From the cell containing the given text, extract its center point as [X, Y] coordinate. 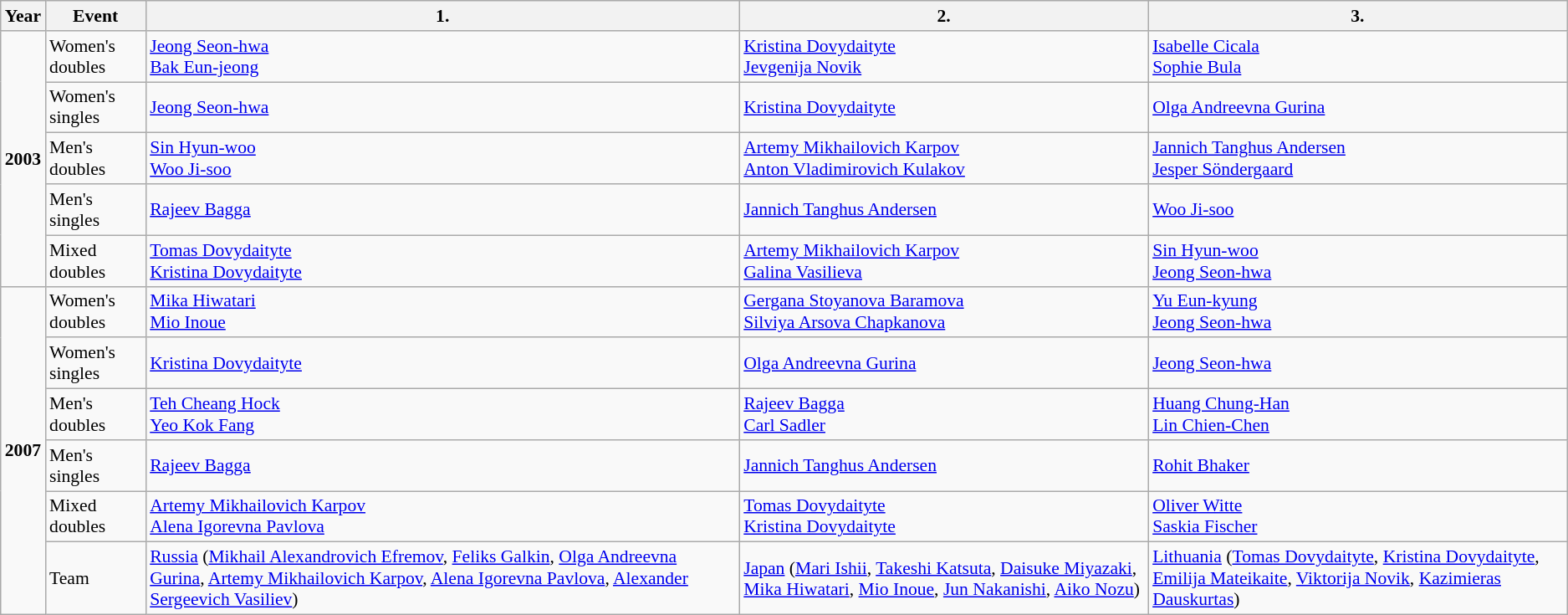
Lithuania (Tomas Dovydaityte, Kristina Dovydaityte, Emilija Mateikaite, Viktorija Novik, Kazimieras Dauskurtas) [1358, 579]
Jeong Seon-hwa Bak Eun-jeong [442, 57]
2003 [23, 159]
Sin Hyun-woo Woo Ji-soo [442, 159]
Artemy Mikhailovich Karpov Galina Vasilieva [943, 261]
Artemy Mikhailovich Karpov Alena Igorevna Pavlova [442, 517]
Year [23, 16]
Yu Eun-kyung Jeong Seon-hwa [1358, 311]
Kristina Dovydaityte Jevgenija Novik [943, 57]
Jannich Tanghus Andersen Jesper Söndergaard [1358, 159]
Japan (Mari Ishii, Takeshi Katsuta, Daisuke Miyazaki, Mika Hiwatari, Mio Inoue, Jun Nakanishi, Aiko Nozu) [943, 579]
Event [95, 16]
Oliver Witte Saskia Fischer [1358, 517]
1. [442, 16]
Isabelle Cicala Sophie Bula [1358, 57]
3. [1358, 16]
Artemy Mikhailovich Karpov Anton Vladimirovich Kulakov [943, 159]
Teh Cheang Hock Yeo Kok Fang [442, 415]
Woo Ji-soo [1358, 209]
2007 [23, 450]
Rajeev Bagga Carl Sadler [943, 415]
Sin Hyun-woo Jeong Seon-hwa [1358, 261]
Gergana Stoyanova Baramova Silviya Arsova Chapkanova [943, 311]
Huang Chung-Han Lin Chien-Chen [1358, 415]
Team [95, 579]
2. [943, 16]
Rohit Bhaker [1358, 465]
Mika Hiwatari Mio Inoue [442, 311]
